Search for the cell housing the specified text and yield its (X, Y) center coordinate. 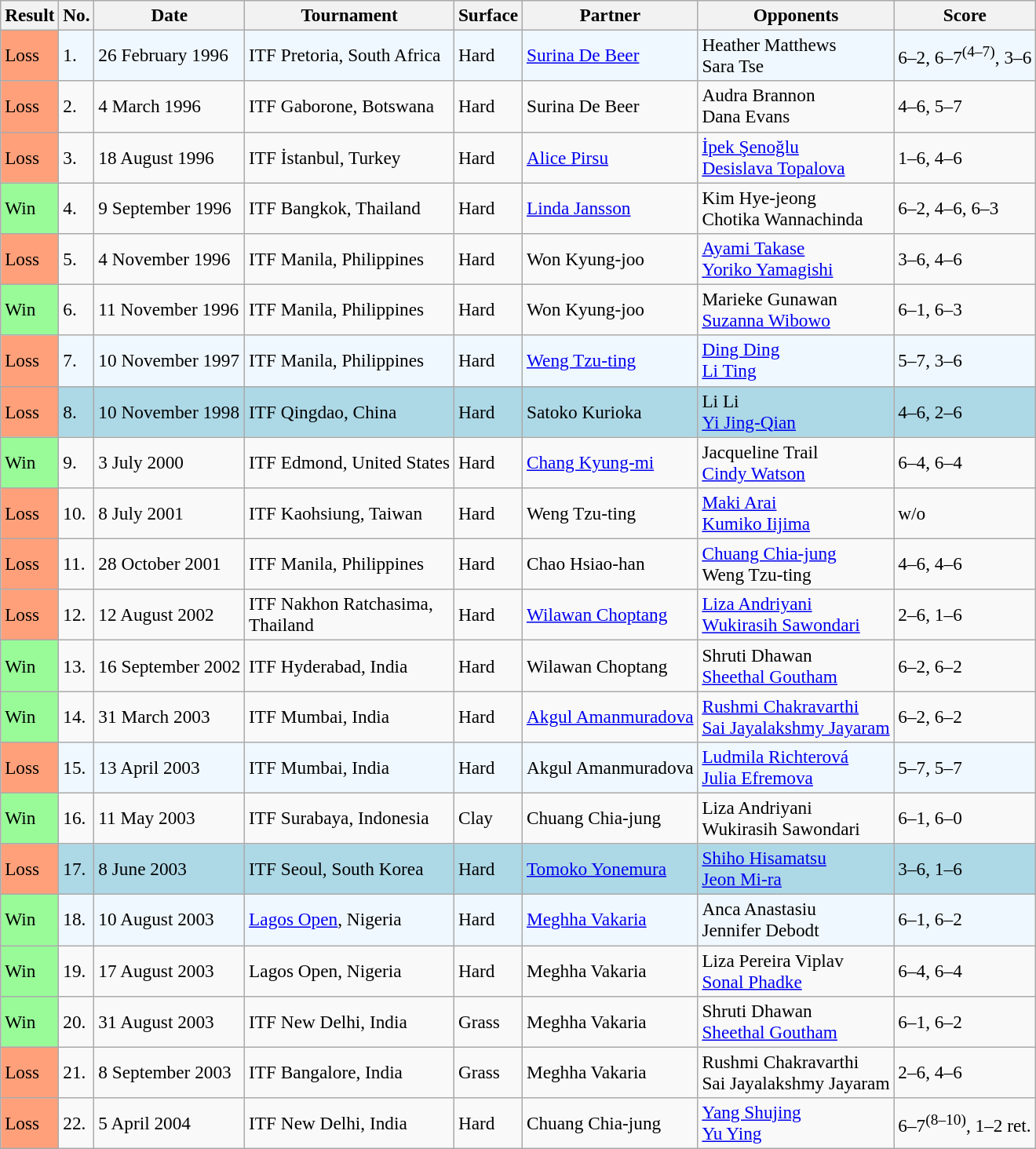
1–6, 4–6 (965, 157)
Date (170, 15)
Partner (611, 15)
w/o (965, 513)
Opponents (796, 15)
8 September 2003 (170, 1072)
14. (77, 716)
13. (77, 666)
10 November 1998 (170, 411)
8 June 2003 (170, 870)
4–6, 5–7 (965, 107)
Yang Shujing Yu Ying (796, 1122)
11. (77, 564)
10 August 2003 (170, 920)
Linda Jansson (611, 207)
6–1, 6–3 (965, 309)
İpek Şenoğlu Desislava Topalova (796, 157)
ITF Seoul, South Korea (350, 870)
ITF Surabaya, Indonesia (350, 818)
4 November 1996 (170, 259)
ITF Bangkok, Thailand (350, 207)
5 April 2004 (170, 1122)
Li Li Yi Jing-Qian (796, 411)
ITF Gaborone, Botswana (350, 107)
Shiho Hisamatsu Jeon Mi-ra (796, 870)
10. (77, 513)
19. (77, 970)
Result (30, 15)
Surface (488, 15)
Jacqueline Trail Cindy Watson (796, 461)
11 May 2003 (170, 818)
ITF Qingdao, China (350, 411)
12. (77, 615)
6–7(8–10), 1–2 ret. (965, 1122)
4–6, 2–6 (965, 411)
Tomoko Yonemura (611, 870)
4 March 1996 (170, 107)
2–6, 4–6 (965, 1072)
Ayami Takase Yoriko Yamagishi (796, 259)
10 November 1997 (170, 361)
Heather Matthews Sara Tse (796, 55)
16. (77, 818)
26 February 1996 (170, 55)
9. (77, 461)
6. (77, 309)
8 July 2001 (170, 513)
2–6, 1–6 (965, 615)
4–6, 4–6 (965, 564)
Kim Hye-jeong Chotika Wannachinda (796, 207)
1. (77, 55)
2. (77, 107)
Ding Ding Li Ting (796, 361)
Maki Arai Kumiko Iijima (796, 513)
ITF Bangalore, India (350, 1072)
Liza Pereira Viplav Sonal Phadke (796, 970)
Audra Brannon Dana Evans (796, 107)
Score (965, 15)
ITF Edmond, United States (350, 461)
15. (77, 768)
6–2, 4–6, 6–3 (965, 207)
4. (77, 207)
ITF Pretoria, South Africa (350, 55)
5. (77, 259)
16 September 2002 (170, 666)
Chuang Chia-jung Weng Tzu-ting (796, 564)
Alice Pirsu (611, 157)
7. (77, 361)
31 March 2003 (170, 716)
Anca Anastasiu Jennifer Debodt (796, 920)
12 August 2002 (170, 615)
8. (77, 411)
ITF Nakhon Ratchasima, Thailand (350, 615)
17. (77, 870)
ITF Hyderabad, India (350, 666)
18. (77, 920)
ITF İstanbul, Turkey (350, 157)
28 October 2001 (170, 564)
22. (77, 1122)
5–7, 5–7 (965, 768)
Chao Hsiao-han (611, 564)
Chang Kyung-mi (611, 461)
Tournament (350, 15)
21. (77, 1072)
6–2, 6–7(4–7), 3–6 (965, 55)
3 July 2000 (170, 461)
Clay (488, 818)
9 September 1996 (170, 207)
13 April 2003 (170, 768)
Ludmila Richterová Julia Efremova (796, 768)
31 August 2003 (170, 1022)
17 August 2003 (170, 970)
18 August 1996 (170, 157)
6–1, 6–0 (965, 818)
11 November 1996 (170, 309)
Marieke Gunawan Suzanna Wibowo (796, 309)
3. (77, 157)
3–6, 4–6 (965, 259)
No. (77, 15)
Satoko Kurioka (611, 411)
5–7, 3–6 (965, 361)
3–6, 1–6 (965, 870)
ITF Kaohsiung, Taiwan (350, 513)
20. (77, 1022)
